Identify which cell holds the provided text, then report its [x, y] central coordinate. 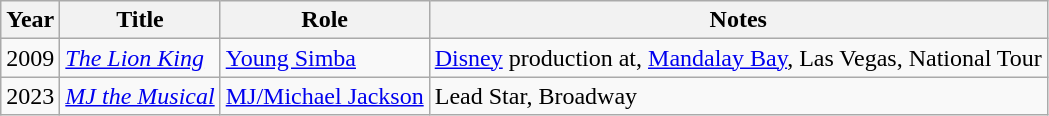
MJ/Michael Jackson [324, 96]
MJ the Musical [140, 96]
2009 [30, 58]
Lead Star, Broadway [738, 96]
Title [140, 20]
Year [30, 20]
Young Simba [324, 58]
The Lion King [140, 58]
Disney production at, Mandalay Bay, Las Vegas, National Tour [738, 58]
2023 [30, 96]
Notes [738, 20]
Role [324, 20]
